Output the (X, Y) coordinate of the center of the cell containing the given text.  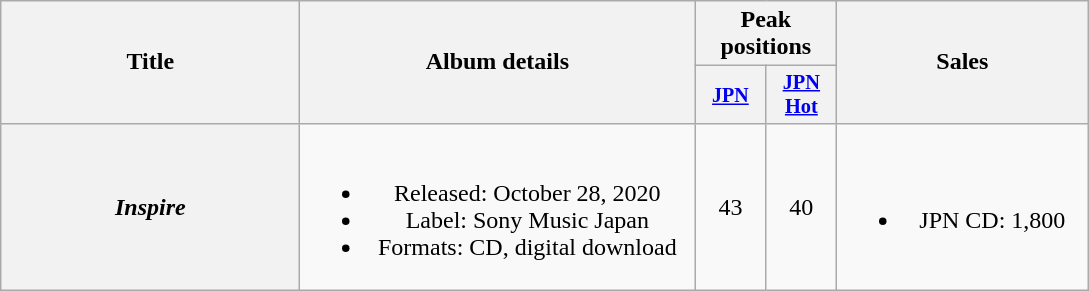
40 (802, 206)
Album details (498, 62)
Title (150, 62)
JPNHot (802, 95)
Peak positions (766, 34)
JPN CD: 1,800 (962, 206)
Released: October 28, 2020Label: Sony Music JapanFormats: CD, digital download (498, 206)
JPN (730, 95)
43 (730, 206)
Sales (962, 62)
Inspire (150, 206)
